Return the [x, y] coordinate for the center point of the cell that contains the specified text.  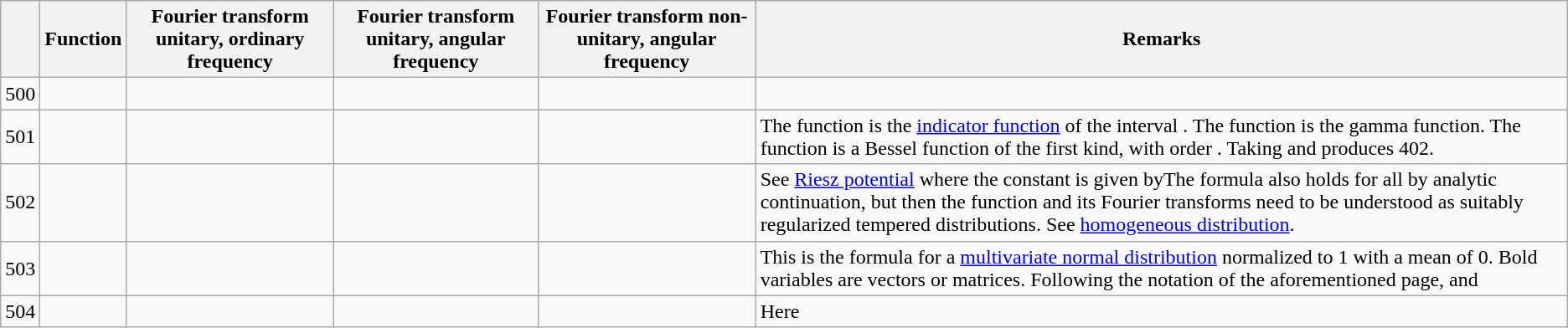
501 [20, 137]
Remarks [1161, 39]
Function [84, 39]
500 [20, 94]
Here [1161, 311]
Fourier transform unitary, ordinary frequency [230, 39]
503 [20, 268]
504 [20, 311]
Fourier transform unitary, angular frequency [436, 39]
502 [20, 202]
Fourier transform non-unitary, angular frequency [647, 39]
